Identify which cell holds the provided text, then report its (x, y) central coordinate. 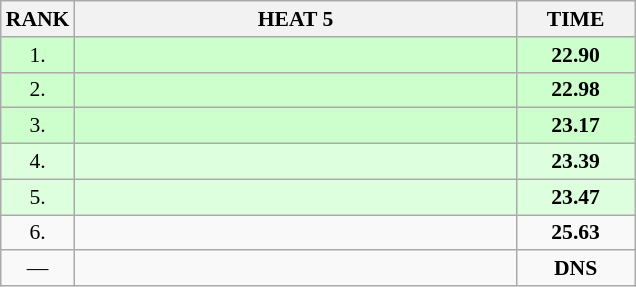
RANK (38, 19)
23.47 (576, 197)
23.17 (576, 126)
HEAT 5 (295, 19)
6. (38, 233)
25.63 (576, 233)
2. (38, 90)
DNS (576, 269)
1. (38, 55)
5. (38, 197)
TIME (576, 19)
22.98 (576, 90)
— (38, 269)
4. (38, 162)
23.39 (576, 162)
3. (38, 126)
22.90 (576, 55)
